From the cell containing the given text, extract its center point as (X, Y) coordinate. 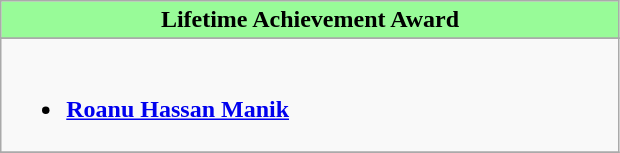
Roanu Hassan Manik (310, 96)
Lifetime Achievement Award (310, 20)
